For the text-containing cell, return its midpoint in (x, y) coordinate format. 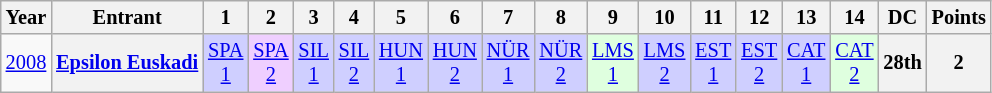
CAT2 (854, 63)
6 (455, 17)
HUN2 (455, 63)
LMS1 (613, 63)
SPA1 (226, 63)
7 (508, 17)
DC (902, 17)
10 (665, 17)
SIL1 (314, 63)
NÜR2 (560, 63)
13 (806, 17)
EST2 (759, 63)
HUN1 (401, 63)
Year (26, 17)
SIL2 (354, 63)
Entrant (127, 17)
1 (226, 17)
4 (354, 17)
9 (613, 17)
28th (902, 63)
5 (401, 17)
11 (713, 17)
EST1 (713, 63)
12 (759, 17)
LMS2 (665, 63)
NÜR1 (508, 63)
Points (959, 17)
8 (560, 17)
2008 (26, 63)
SPA2 (270, 63)
14 (854, 17)
Epsilon Euskadi (127, 63)
3 (314, 17)
CAT1 (806, 63)
